Detect which cell encompasses the target text, then output its [x, y] center coordinate. 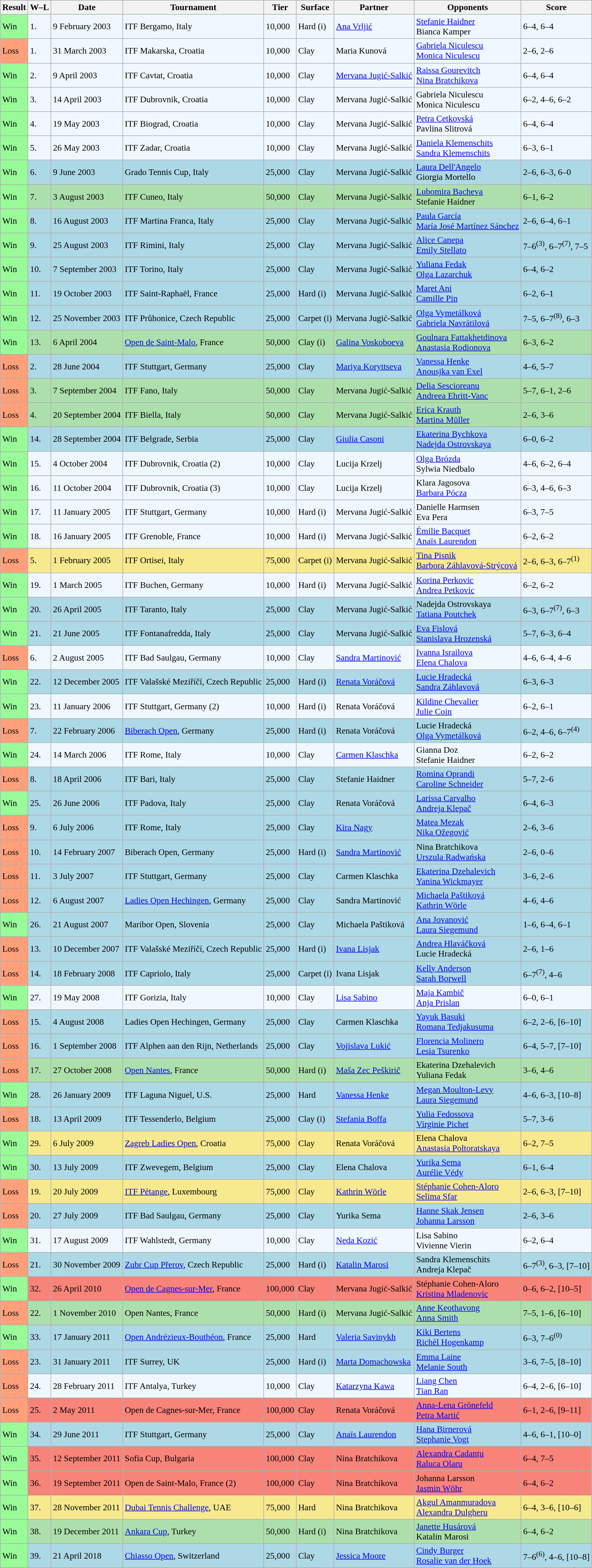
ITF Torino, Italy [193, 269]
Ana Jovanović Laura Siegemund [467, 925]
Galina Voskoboeva [374, 342]
2 August 2005 [87, 657]
2–6, 6–4, 6–1 [556, 220]
Lisa Sabino [374, 997]
3 August 2003 [87, 196]
Eva Fislová Stanislava Hrozenská [467, 633]
Paula García María José Martínez Sánchez [467, 220]
26 January 2009 [87, 1094]
1 March 2005 [87, 584]
Marta Domachowska [374, 1362]
ITF Fano, Italy [193, 390]
1 November 2010 [87, 1313]
Anaïs Laurendon [374, 1434]
7 September 2004 [87, 390]
ITF Padova, Italy [193, 803]
19 May 2008 [87, 997]
Vanessa Henke [374, 1094]
ITF Pétange, Luxembourg [193, 1191]
Michaela Paštiková [374, 925]
Stefanie Haidner Bianca Kamper [467, 26]
Elena Chalova Anastasia Poltoratskaya [467, 1143]
26 April 2010 [87, 1289]
6–7(7), 4–6 [556, 973]
4 October 2004 [87, 463]
Romina Oprandi Caroline Schneider [467, 779]
Tina Pisnik Barbora Záhlavová-Strýcová [467, 561]
ITF Průhonice, Czech Republic [193, 318]
2–6, 6–3, 6–0 [556, 172]
Lisa Sabino Vivienne Vierin [467, 1240]
6–2, 2–6, [6–10] [556, 1021]
26 May 2003 [87, 148]
Michaela Paštiková Kathrin Wörle [467, 900]
Zubr Cup Přerov, Czech Republic [193, 1264]
7 September 2003 [87, 269]
39. [40, 1556]
Giulia Casoni [374, 439]
2–6, 1–6 [556, 949]
6 April 2004 [87, 342]
14 March 2006 [87, 755]
Result [14, 7]
ITF Cuneo, Italy [193, 196]
4–6, 5–7 [556, 366]
12 September 2011 [87, 1458]
17 August 2009 [87, 1240]
Kiki Bertens Richèl Hogenkamp [467, 1337]
28 September 2004 [87, 439]
Olga Vymetálková Gabriela Navrátilová [467, 318]
9 June 2003 [87, 172]
5–7, 2–6 [556, 779]
Erica Krauth Martina Müller [467, 415]
Janette Husárová Katalin Marosi [467, 1531]
ITF Cavtat, Croatia [193, 75]
7–5, 1–6, [6–10] [556, 1313]
ITF Martina Franca, Italy [193, 220]
7–6(3), 6–7(7), 7–5 [556, 245]
Ekaterina Dzehalevich Yanina Wickmayer [467, 876]
4–6, 6–2, 6–4 [556, 463]
Alexandra Cadanțu Raluca Olaru [467, 1458]
17 January 2011 [87, 1337]
30 November 2009 [87, 1264]
Open Andrézieux-Bouthéon, France [193, 1337]
4–6, 6–1, [10–0] [556, 1434]
27 July 2009 [87, 1215]
ITF Biograd, Croatia [193, 124]
Goulnara Fattakhetdinova Anastasia Rodionova [467, 342]
1 September 2008 [87, 1046]
Neda Kozić [374, 1240]
ITF Dubrovnik, Croatia (3) [193, 488]
Laura Dell'Angelo Giorgia Mortello [467, 172]
ITF Antalya, Turkey [193, 1386]
Hana Birnerová Stephanie Vogt [467, 1434]
35. [40, 1458]
Zagreb Ladies Open, Croatia [193, 1143]
2–6, 0–6 [556, 852]
ITF Dubrovnik, Croatia [193, 99]
Katalin Marosi [374, 1264]
Lubomira Bacheva Stefanie Haidner [467, 196]
Daniela Klemenschits Sandra Klemenschits [467, 148]
Akgul Amanmuradova Alexandra Dulgheru [467, 1507]
1 February 2005 [87, 561]
Ekaterina Bychkova Nadejda Ostrovskaya [467, 439]
18 April 2006 [87, 779]
Lucie Hradecká Olga Vymetálková [467, 731]
6–4, 3–6, [10–6] [556, 1507]
ITF Stuttgart, Germany (2) [193, 706]
19 October 2003 [87, 294]
Ankara Cup, Turkey [193, 1531]
7–5, 6–7(8), 6–3 [556, 318]
ITF Saint-Raphaël, France [193, 294]
Yurika Sema Aurélie Védy [467, 1167]
25 November 2003 [87, 318]
ITF Surrey, UK [193, 1362]
6–7(3), 6–3, [7–10] [556, 1264]
Katarzyna Kawa [374, 1386]
ITF Zwevegem, Belgium [193, 1167]
Johanna Larsson Jasmin Wöhr [467, 1483]
2 May 2011 [87, 1410]
4 August 2008 [87, 1021]
ITF Taranto, Italy [193, 609]
Stefanie Haidner [374, 779]
Alice Canepa Emily Stellato [467, 245]
27 October 2008 [87, 1070]
Kathrin Wörle [374, 1191]
6–2, 4–6, 6–2 [556, 99]
Ana Vrljić [374, 26]
19 September 2011 [87, 1483]
Maribor Open, Slovenia [193, 925]
Score [556, 7]
26. [40, 925]
1–6, 6–4, 6–1 [556, 925]
Open de Saint-Malo, France (2) [193, 1483]
Nina Bratchikova Urszula Radwańska [467, 852]
ITF Zadar, Croatia [193, 148]
Megan Moulton-Levy Laura Siegemund [467, 1094]
Stefania Boffa [374, 1119]
Korina Perkovic Andrea Petkovic [467, 584]
Surface [315, 7]
6–1, 6–4 [556, 1167]
31. [40, 1240]
Yurika Sema [374, 1215]
21 April 2018 [87, 1556]
6–2, 6–4 [556, 1240]
Sofia Cup, Bulgaria [193, 1458]
9 February 2003 [87, 26]
Florencia Molinero Lesia Tsurenko [467, 1046]
22 February 2006 [87, 731]
6–3, 7–6(0) [556, 1337]
6–2, 7–5 [556, 1143]
ITF Wahlstedt, Germany [193, 1240]
Maret Ani Camille Pin [467, 294]
16 August 2003 [87, 220]
5–7, 6–1, 2–6 [556, 390]
32. [40, 1289]
ITF Alphen aan den Rijn, Netherlands [193, 1046]
Lucie Hradecká Sandra Záhlavová [467, 682]
Yuliana Fedak Olga Lazarchuk [467, 269]
29 June 2011 [87, 1434]
Stéphanie Cohen-Aloro Selima Sfar [467, 1191]
ITF Capriolo, Italy [193, 973]
Opponents [467, 7]
18 February 2008 [87, 973]
28 February 2011 [87, 1386]
6–3, 6–3 [556, 682]
ITF Belgrade, Serbia [193, 439]
Petra Cetkovská Pavlina Slitrová [467, 124]
ITF Biella, Italy [193, 415]
Vojislava Lukić [374, 1046]
30. [40, 1167]
ITF Gorizia, Italy [193, 997]
12 December 2005 [87, 682]
Partner [374, 7]
Yayuk Basuki Romana Tedjakusuma [467, 1021]
Larissa Carvalho Andreja Klepač [467, 803]
28. [40, 1094]
4–6, 6–3, [10–8] [556, 1094]
Klara Jagosova Barbara Pócza [467, 488]
6 August 2007 [87, 900]
Anne Keothavong Anna Smith [467, 1313]
6–4, 6–3 [556, 803]
Emma Laine Melanie South [467, 1362]
Stéphanie Cohen-Aloro Kristina Mladenovic [467, 1289]
Liang Chen Tian Ran [467, 1386]
31 January 2011 [87, 1362]
Danielle Harmsen Eva Pera [467, 512]
ITF Ortisei, Italy [193, 561]
Ivanna Israilova Elena Chalova [467, 657]
ITF Rimini, Italy [193, 245]
3–6, 2–6 [556, 876]
ITF Buchen, Germany [193, 584]
ITF Tessenderlo, Belgium [193, 1119]
31 March 2003 [87, 51]
20 July 2009 [87, 1191]
6–3, 6–1 [556, 148]
10 December 2007 [87, 949]
26 April 2005 [87, 609]
6–3, 6–7(7), 6–3 [556, 609]
Nadejda Ostrovskaya Tatiana Poutchek [467, 609]
7–6(6), 4–6, [10–8] [556, 1556]
20 September 2004 [87, 415]
Vanessa Henke Anousjka van Exel [467, 366]
6 July 2009 [87, 1143]
6–1, 6–2 [556, 196]
ITF Bergamo, Italy [193, 26]
4–6, 6–4, 4–6 [556, 657]
9 April 2003 [87, 75]
Maria Kunová [374, 51]
5–7, 6–3, 6–4 [556, 633]
ITF Makarska, Croatia [193, 51]
ITF Bari, Italy [193, 779]
ITF Dubrovnik, Croatia (2) [193, 463]
21 August 2007 [87, 925]
27. [40, 997]
Kildine Chevalier Julie Coin [467, 706]
Tournament [193, 7]
6–3, 6–2 [556, 342]
0–6, 6–2, [10–5] [556, 1289]
16 January 2005 [87, 536]
Maša Zec Peškirič [374, 1070]
6–2, 4–6, 6–7(4) [556, 731]
Elena Chalova [374, 1167]
19 December 2011 [87, 1531]
34. [40, 1434]
6–4, 7–5 [556, 1458]
Andrea Hlaváčková Lucie Hradecká [467, 949]
6–0, 6–1 [556, 997]
ITF Laguna Niguel, U.S. [193, 1094]
Hanne Skak Jensen Johanna Larsson [467, 1215]
Gianna Doz Stefanie Haidner [467, 755]
Chiasso Open, Switzerland [193, 1556]
Ekaterina Dzehalevich Yuliana Fedak [467, 1070]
26 June 2006 [87, 803]
4–6, 4–6 [556, 900]
2–6, 6–3, 6–7(1) [556, 561]
14 February 2007 [87, 852]
11 January 2005 [87, 512]
19 May 2003 [87, 124]
28 November 2011 [87, 1507]
13 April 2009 [87, 1119]
Dubai Tennis Challenge, UAE [193, 1507]
33. [40, 1337]
25 August 2003 [87, 245]
6–4, 5–7, [7–10] [556, 1046]
36. [40, 1483]
Cindy Burger Rosalie van der Hoek [467, 1556]
2–6, 6–3, [7–10] [556, 1191]
11 January 2006 [87, 706]
21 June 2005 [87, 633]
Grado Tennis Cup, Italy [193, 172]
Jessica Moore [374, 1556]
38. [40, 1531]
6–1, 2–6, [9–11] [556, 1410]
3–6, 4–6 [556, 1070]
37. [40, 1507]
13 July 2009 [87, 1167]
6 July 2006 [87, 827]
2–6, 2–6 [556, 51]
28 June 2004 [87, 366]
ITF Grenoble, France [193, 536]
Open de Saint-Malo, France [193, 342]
W–L [40, 7]
6–3, 7–5 [556, 512]
6–3, 4–6, 6–3 [556, 488]
Raissa Gourevitch Nina Bratchikova [467, 75]
Maja Kambič Anja Prislan [467, 997]
Mariya Koryttseva [374, 366]
29. [40, 1143]
Olga Brózda Sylwia Niedbalo [467, 463]
6–4, 2–6, [6–10] [556, 1386]
Sandra Klemenschits Andreja Klepač [467, 1264]
6–0, 6–2 [556, 439]
5–7, 3–6 [556, 1119]
Delia Sescioreanu Andreea Ehritt-Vanc [467, 390]
Valeria Savinykh [374, 1337]
3–6, 7–5, [8–10] [556, 1362]
Kelly Anderson Sarah Borwell [467, 973]
Yulia Fedossova Virginie Pichet [467, 1119]
ITF Fontanafredda, Italy [193, 633]
3 July 2007 [87, 876]
14 April 2003 [87, 99]
Date [87, 7]
Kira Nagy [374, 827]
Émilie Bacquet Anaïs Laurendon [467, 536]
Anna-Lena Grönefeld Petra Martić [467, 1410]
Tier [280, 7]
11 October 2004 [87, 488]
Matea Mezak Nika Ožegović [467, 827]
